Extract the [X, Y] coordinate from the center of the cell holding the provided text.  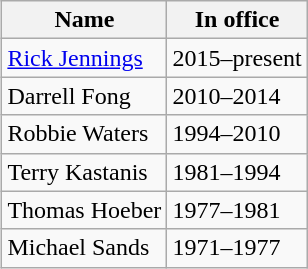
Name [84, 20]
2010–2014 [237, 96]
1981–1994 [237, 172]
1971–1977 [237, 248]
2015–present [237, 58]
Rick Jennings [84, 58]
Michael Sands [84, 248]
1977–1981 [237, 210]
1994–2010 [237, 134]
In office [237, 20]
Terry Kastanis [84, 172]
Darrell Fong [84, 96]
Thomas Hoeber [84, 210]
Robbie Waters [84, 134]
